Pinpoint the cell where the given text exists, returning its (x, y) midpoint coordinate. 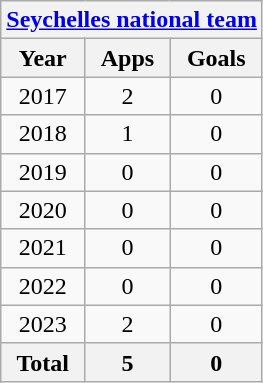
2020 (43, 210)
Seychelles national team (132, 20)
2018 (43, 134)
2021 (43, 248)
1 (128, 134)
Goals (216, 58)
2022 (43, 286)
5 (128, 362)
2017 (43, 96)
2019 (43, 172)
Total (43, 362)
2023 (43, 324)
Year (43, 58)
Apps (128, 58)
